Scan for the cell matching the given text and deliver its [x, y] coordinate at center. 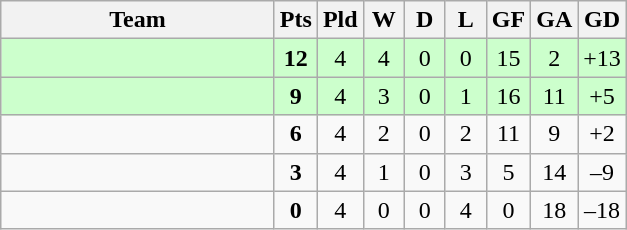
L [466, 20]
15 [508, 58]
6 [296, 134]
12 [296, 58]
5 [508, 172]
GD [602, 20]
–9 [602, 172]
GF [508, 20]
+2 [602, 134]
GA [554, 20]
–18 [602, 210]
W [384, 20]
Pld [340, 20]
+13 [602, 58]
14 [554, 172]
D [424, 20]
18 [554, 210]
16 [508, 96]
Team [138, 20]
Pts [296, 20]
+5 [602, 96]
